Identify which cell holds the provided text, then report its [x, y] central coordinate. 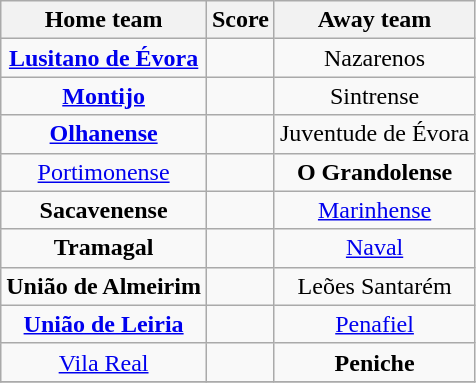
Tramagal [104, 248]
Leões Santarém [374, 286]
Home team [104, 20]
Score [240, 20]
O Grandolense [374, 172]
Vila Real [104, 362]
Peniche [374, 362]
Nazarenos [374, 58]
Portimonense [104, 172]
Sacavenense [104, 210]
Lusitano de Évora [104, 58]
Sintrense [374, 96]
Away team [374, 20]
Naval [374, 248]
Juventude de Évora [374, 134]
União de Almeirim [104, 286]
Olhanense [104, 134]
Marinhense [374, 210]
Montijo [104, 96]
Penafiel [374, 324]
União de Leiria [104, 324]
